From the cell containing the given text, extract its center point as [x, y] coordinate. 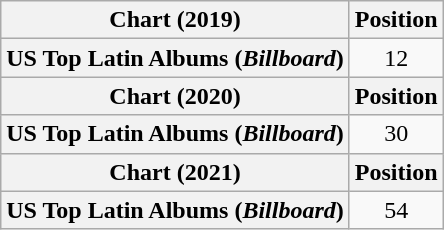
30 [396, 134]
Chart (2019) [176, 20]
54 [396, 210]
Chart (2020) [176, 96]
12 [396, 58]
Chart (2021) [176, 172]
